Pinpoint the cell where the given text exists, returning its [x, y] midpoint coordinate. 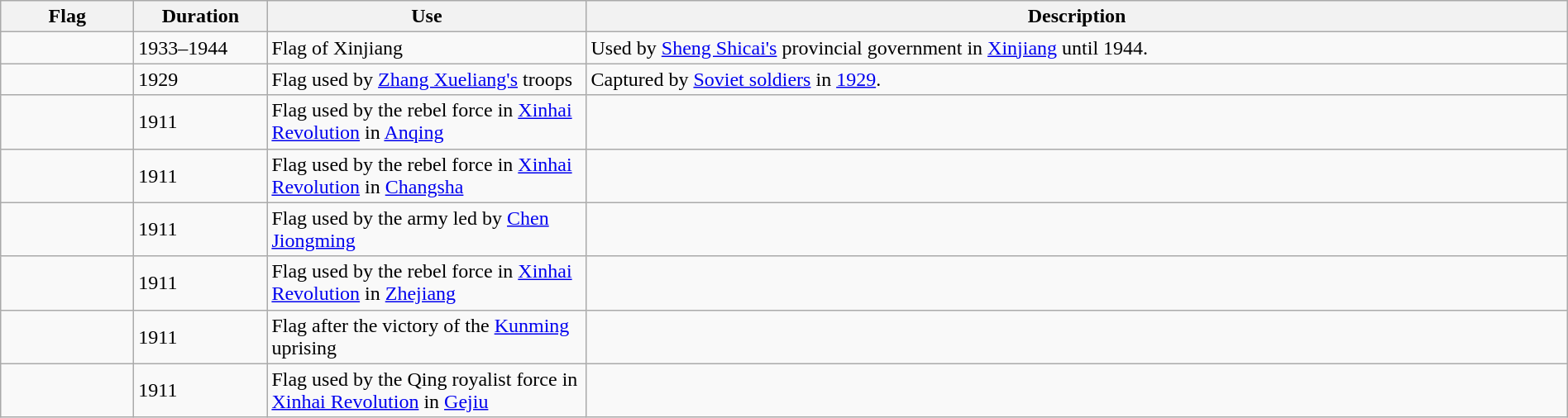
Flag used by the rebel force in Xinhai Revolution in Changsha [427, 175]
Flag after the victory of the Kunming uprising [427, 337]
Used by Sheng Shicai's provincial government in Xinjiang until 1944. [1077, 48]
Flag used by the rebel force in Xinhai Revolution in Anqing [427, 122]
Duration [200, 17]
Flag used by the rebel force in Xinhai Revolution in Zhejiang [427, 283]
Flag of Xinjiang [427, 48]
1933–1944 [200, 48]
Flag used by the army led by Chen Jiongming [427, 230]
Use [427, 17]
Flag [68, 17]
Captured by Soviet soldiers in 1929. [1077, 79]
Description [1077, 17]
Flag used by Zhang Xueliang's troops [427, 79]
Flag used by the Qing royalist force in Xinhai Revolution in Gejiu [427, 390]
1929 [200, 79]
